Identify which cell holds the provided text, then report its [x, y] central coordinate. 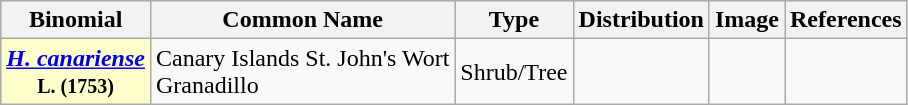
Shrub/Tree [514, 72]
Canary Islands St. John's WortGranadillo [302, 72]
Image [746, 20]
Common Name [302, 20]
References [846, 20]
Binomial [76, 20]
Distribution [641, 20]
H. canarienseL. (1753) [76, 72]
Type [514, 20]
